Determine the [X, Y] coordinate at the center of the cell enclosing the given text.  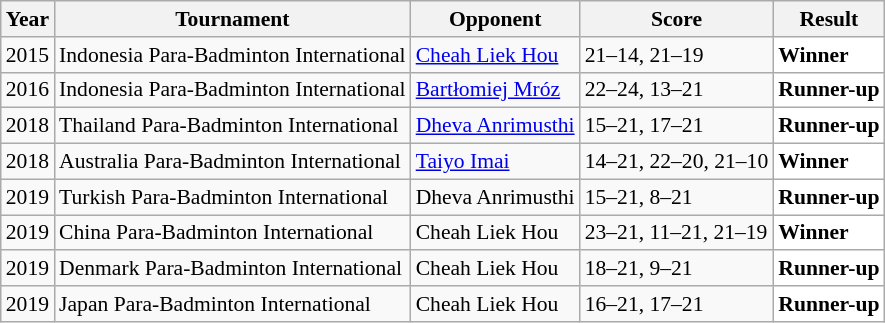
Turkish Para-Badminton International [232, 197]
22–24, 13–21 [677, 90]
Thailand Para-Badminton International [232, 126]
21–14, 21–19 [677, 55]
14–21, 22–20, 21–10 [677, 162]
15–21, 17–21 [677, 126]
18–21, 9–21 [677, 269]
Year [28, 19]
Taiyo Imai [496, 162]
2015 [28, 55]
Denmark Para-Badminton International [232, 269]
16–21, 17–21 [677, 304]
15–21, 8–21 [677, 197]
Score [677, 19]
Opponent [496, 19]
Result [828, 19]
China Para-Badminton International [232, 233]
Japan Para-Badminton International [232, 304]
23–21, 11–21, 21–19 [677, 233]
Bartłomiej Mróz [496, 90]
2016 [28, 90]
Australia Para-Badminton International [232, 162]
Tournament [232, 19]
